Find where the given text appears and provide that cell's center as [X, Y] coordinate. 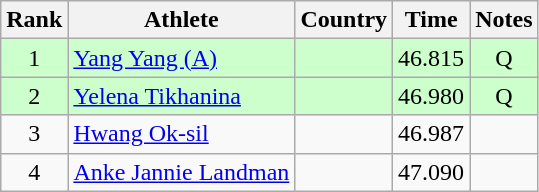
46.815 [432, 58]
Athlete [182, 20]
3 [34, 134]
Rank [34, 20]
2 [34, 96]
Time [432, 20]
Yang Yang (A) [182, 58]
Hwang Ok-sil [182, 134]
Notes [504, 20]
46.980 [432, 96]
Anke Jannie Landman [182, 172]
Country [344, 20]
Yelena Tikhanina [182, 96]
4 [34, 172]
1 [34, 58]
47.090 [432, 172]
46.987 [432, 134]
